Extract the (x, y) coordinate from the center of the cell holding the provided text.  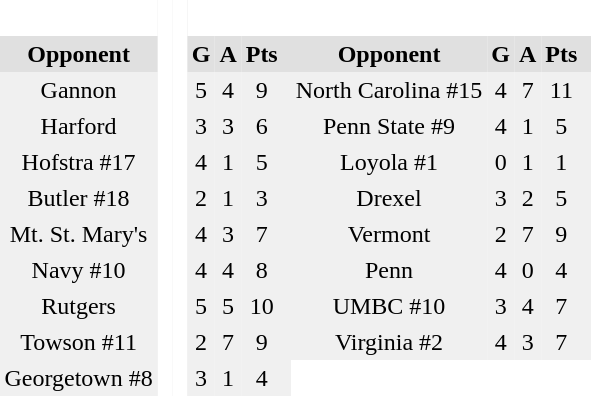
Georgetown #8 (78, 378)
Harford (78, 126)
6 (262, 126)
Mt. St. Mary's (78, 234)
Gannon (78, 90)
Loyola #1 (389, 162)
11 (562, 90)
Penn State #9 (389, 126)
Penn (389, 270)
Vermont (389, 234)
Butler #18 (78, 198)
Towson #11 (78, 342)
Hofstra #17 (78, 162)
8 (262, 270)
UMBC #10 (389, 306)
North Carolina #15 (389, 90)
10 (262, 306)
Rutgers (78, 306)
Navy #10 (78, 270)
Drexel (389, 198)
Virginia #2 (389, 342)
